Identify which cell holds the provided text, then report its (X, Y) central coordinate. 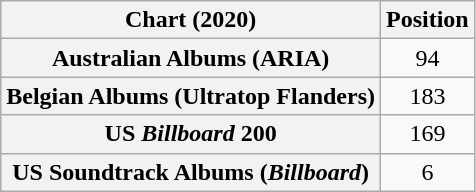
Belgian Albums (Ultratop Flanders) (191, 96)
US Soundtrack Albums (Billboard) (191, 172)
Chart (2020) (191, 20)
6 (428, 172)
Position (428, 20)
183 (428, 96)
94 (428, 58)
Australian Albums (ARIA) (191, 58)
169 (428, 134)
US Billboard 200 (191, 134)
